Determine the (x, y) coordinate at the center of the cell enclosing the given text.  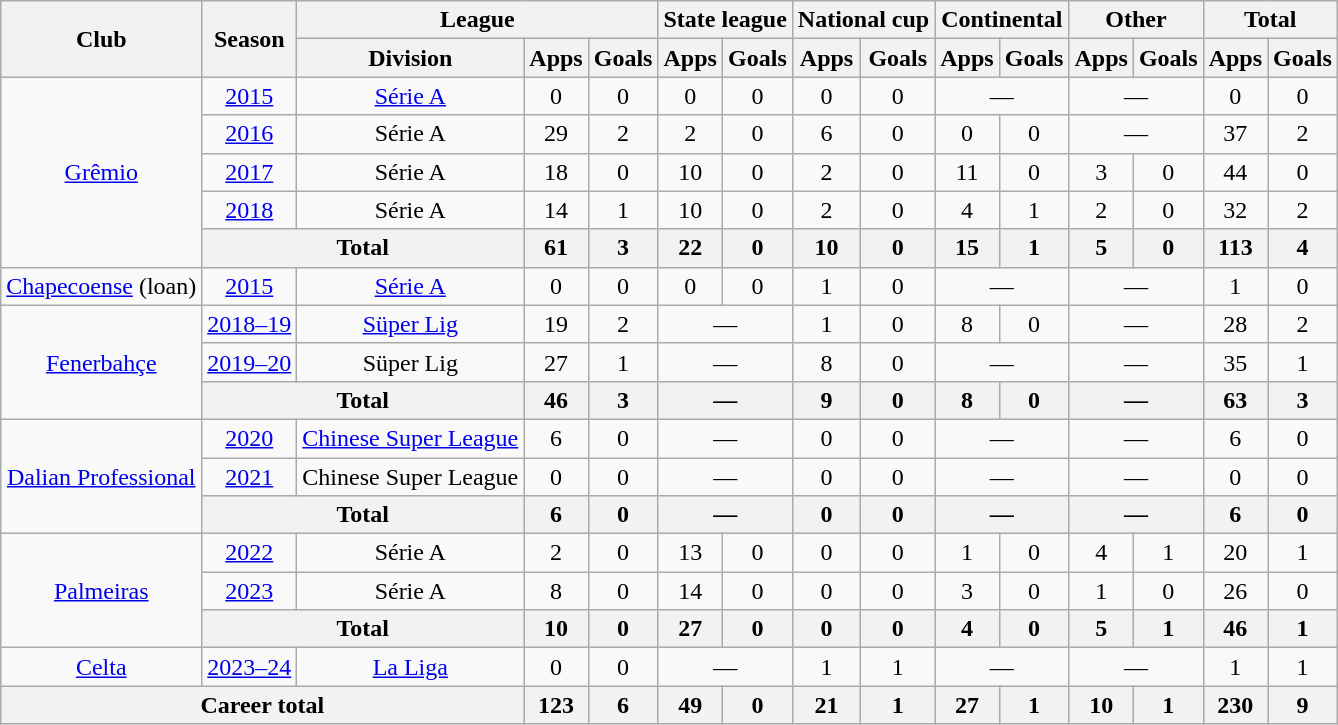
49 (690, 705)
2020 (250, 438)
113 (1235, 248)
26 (1235, 591)
2023–24 (250, 667)
28 (1235, 324)
Palmeiras (102, 591)
15 (967, 248)
13 (690, 553)
Celta (102, 667)
19 (556, 324)
2022 (250, 553)
Fenerbahçe (102, 362)
22 (690, 248)
29 (556, 134)
Dalian Professional (102, 476)
63 (1235, 400)
2023 (250, 591)
La Liga (410, 667)
21 (826, 705)
2016 (250, 134)
Division (410, 58)
Club (102, 39)
32 (1235, 210)
2018 (250, 210)
Season (250, 39)
Career total (262, 705)
League (478, 20)
37 (1235, 134)
61 (556, 248)
35 (1235, 362)
2017 (250, 172)
11 (967, 172)
Chapecoense (loan) (102, 286)
Continental (1002, 20)
2021 (250, 477)
123 (556, 705)
2018–19 (250, 324)
2019–20 (250, 362)
State league (725, 20)
National cup (863, 20)
44 (1235, 172)
18 (556, 172)
230 (1235, 705)
Grêmio (102, 172)
20 (1235, 553)
Other (1136, 20)
